Output the [X, Y] coordinate of the center of the cell containing the given text.  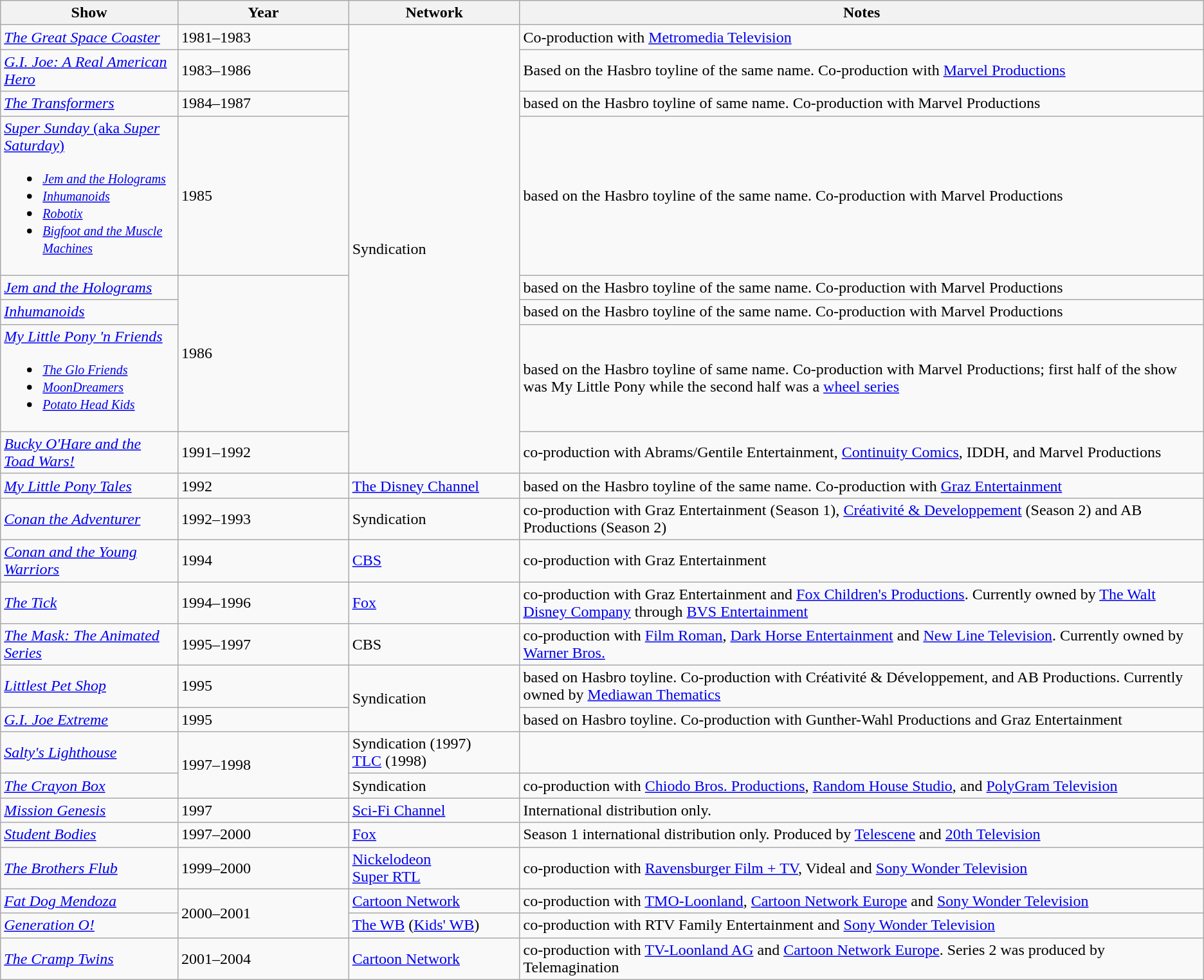
International distribution only. [862, 810]
G.I. Joe Extreme [89, 720]
Mission Genesis [89, 810]
based on Hasbro toyline. Co-production with Créativité & Développement, and AB Productions. Currently owned by Mediawan Thematics [862, 687]
based on the Hasbro toyline of same name. Co-production with Marvel Productions [862, 104]
Syndication (1997)TLC (1998) [434, 752]
co-production with Ravensburger Film + TV, Videal and Sony Wonder Television [862, 868]
G.I. Joe: A Real American Hero [89, 71]
1986 [263, 354]
co-production with TV-Loonland AG and Cartoon Network Europe. Series 2 was produced by Telemagination [862, 958]
The WB (Kids' WB) [434, 925]
Conan and the Young Warriors [89, 561]
co-production with Graz Entertainment [862, 561]
Sci-Fi Channel [434, 810]
based on the Hasbro toyline of the same name. Co-production with Graz Entertainment [862, 485]
The Crayon Box [89, 786]
Salty's Lighthouse [89, 752]
1981–1983 [263, 37]
Jem and the Holograms [89, 287]
Littlest Pet Shop [89, 687]
co-production with Graz Entertainment and Fox Children's Productions. Currently owned by The Walt Disney Company through BVS Entertainment [862, 602]
Based on the Hasbro toyline of the same name. Co-production with Marvel Productions [862, 71]
co-production with Film Roman, Dark Horse Entertainment and New Line Television. Currently owned by Warner Bros. [862, 644]
The Mask: The Animated Series [89, 644]
co-production with Graz Entertainment (Season 1), Créativité & Developpement (Season 2) and AB Productions (Season 2) [862, 518]
co-production with TMO-Loonland, Cartoon Network Europe and Sony Wonder Television [862, 901]
1991–1992 [263, 453]
Conan the Adventurer [89, 518]
2000–2001 [263, 913]
NickelodeonSuper RTL [434, 868]
My Little Pony Tales [89, 485]
Notes [862, 13]
Student Bodies [89, 835]
Generation O! [89, 925]
co-production with Abrams/Gentile Entertainment, Continuity Comics, IDDH, and Marvel Productions [862, 453]
1995–1997 [263, 644]
1997 [263, 810]
Show [89, 13]
1994 [263, 561]
1997–1998 [263, 765]
1984–1987 [263, 104]
1983–1986 [263, 71]
1994–1996 [263, 602]
My Little Pony 'n FriendsThe Glo FriendsMoonDreamersPotato Head Kids [89, 378]
1985 [263, 195]
co-production with RTV Family Entertainment and Sony Wonder Television [862, 925]
1999–2000 [263, 868]
The Disney Channel [434, 485]
The Transformers [89, 104]
Season 1 international distribution only. Produced by Telescene and 20th Television [862, 835]
Network [434, 13]
co-production with Chiodo Bros. Productions, Random House Studio, and PolyGram Television [862, 786]
1997–2000 [263, 835]
Super Sunday (aka Super Saturday)Jem and the HologramsInhumanoidsRobotixBigfoot and the Muscle Machines [89, 195]
Co-production with Metromedia Television [862, 37]
Inhumanoids [89, 312]
The Brothers Flub [89, 868]
The Tick [89, 602]
1992–1993 [263, 518]
1992 [263, 485]
The Great Space Coaster [89, 37]
Bucky O'Hare and the Toad Wars! [89, 453]
2001–2004 [263, 958]
Year [263, 13]
Fat Dog Mendoza [89, 901]
based on Hasbro toyline. Co-production with Gunther-Wahl Productions and Graz Entertainment [862, 720]
The Cramp Twins [89, 958]
